Determine the [X, Y] coordinate at the center of the cell enclosing the given text.  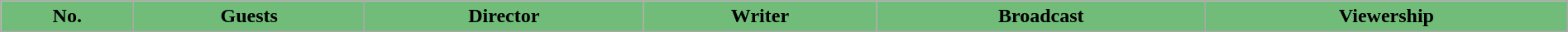
Broadcast [1041, 16]
Writer [760, 16]
No. [68, 16]
Viewership [1387, 16]
Director [504, 16]
Guests [250, 16]
